Search for the cell housing the specified text and yield its [x, y] center coordinate. 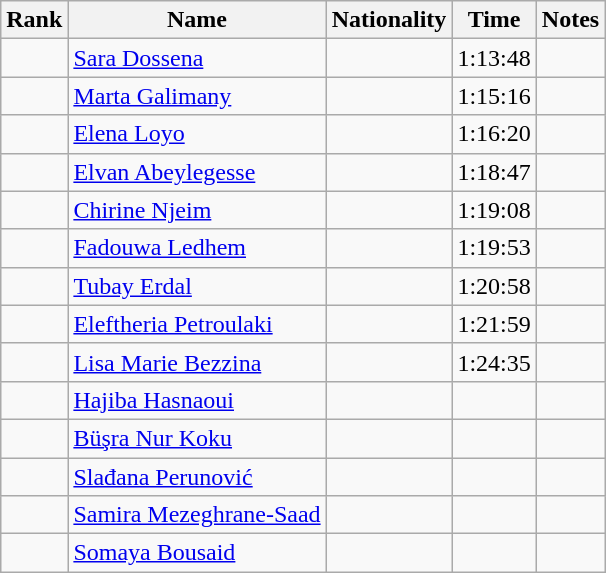
Samira Mezeghrane-Saad [197, 515]
Elena Loyo [197, 134]
1:20:58 [494, 286]
Name [197, 20]
Chirine Njeim [197, 210]
Tubay Erdal [197, 286]
Marta Galimany [197, 96]
Sara Dossena [197, 58]
Nationality [389, 20]
Eleftheria Petroulaki [197, 324]
Elvan Abeylegesse [197, 172]
1:16:20 [494, 134]
Hajiba Hasnaoui [197, 400]
1:15:16 [494, 96]
Notes [570, 20]
Somaya Bousaid [197, 553]
1:21:59 [494, 324]
Rank [34, 20]
Lisa Marie Bezzina [197, 362]
1:18:47 [494, 172]
1:19:53 [494, 248]
1:19:08 [494, 210]
1:13:48 [494, 58]
Time [494, 20]
1:24:35 [494, 362]
Slađana Perunović [197, 477]
Büşra Nur Koku [197, 438]
Fadouwa Ledhem [197, 248]
